Return (X, Y) of the center of cell containing provided text 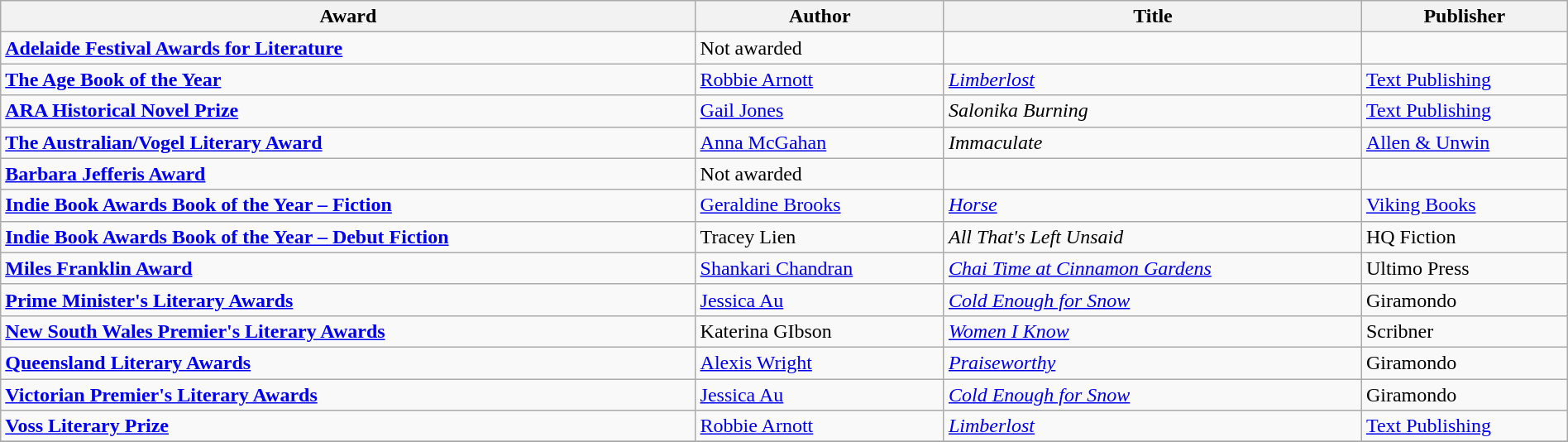
Katerina GIbson (820, 331)
The Australian/Vogel Literary Award (348, 142)
Allen & Unwin (1464, 142)
ARA Historical Novel Prize (348, 111)
Alexis Wright (820, 363)
Salonika Burning (1153, 111)
Miles Franklin Award (348, 268)
Award (348, 17)
Horse (1153, 205)
Praiseworthy (1153, 363)
Voss Literary Prize (348, 426)
Queensland Literary Awards (348, 363)
Women I Know (1153, 331)
All That's Left Unsaid (1153, 237)
New South Wales Premier's Literary Awards (348, 331)
Scribner (1464, 331)
Adelaide Festival Awards for Literature (348, 48)
Anna McGahan (820, 142)
Tracey Lien (820, 237)
Ultimo Press (1464, 268)
HQ Fiction (1464, 237)
Chai Time at Cinnamon Gardens (1153, 268)
Immaculate (1153, 142)
Title (1153, 17)
Prime Minister's Literary Awards (348, 300)
Indie Book Awards Book of the Year – Debut Fiction (348, 237)
Geraldine Brooks (820, 205)
Viking Books (1464, 205)
Shankari Chandran (820, 268)
Publisher (1464, 17)
Gail Jones (820, 111)
Indie Book Awards Book of the Year – Fiction (348, 205)
Barbara Jefferis Award (348, 174)
The Age Book of the Year (348, 79)
Victorian Premier's Literary Awards (348, 395)
Author (820, 17)
